From the cell containing the given text, extract its center point as [x, y] coordinate. 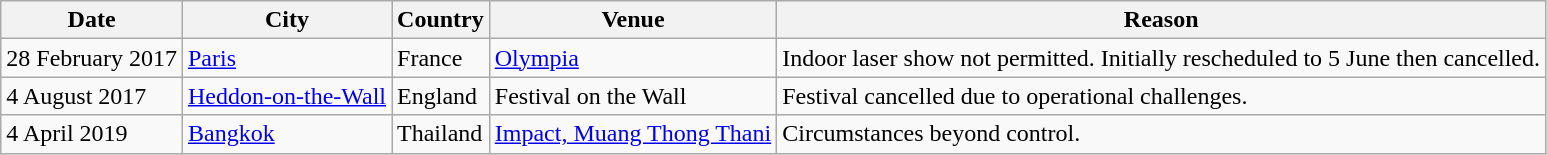
Impact, Muang Thong Thani [632, 134]
Festival cancelled due to operational challenges. [1162, 96]
Reason [1162, 20]
4 April 2019 [92, 134]
England [441, 96]
France [441, 58]
Date [92, 20]
Venue [632, 20]
Festival on the Wall [632, 96]
City [286, 20]
Country [441, 20]
Circumstances beyond control. [1162, 134]
Indoor laser show not permitted. Initially rescheduled to 5 June then cancelled. [1162, 58]
Olympia [632, 58]
Paris [286, 58]
4 August 2017 [92, 96]
Bangkok [286, 134]
28 February 2017 [92, 58]
Thailand [441, 134]
Heddon-on-the-Wall [286, 96]
